Extract the [x, y] coordinate from the center of the cell holding the provided text.  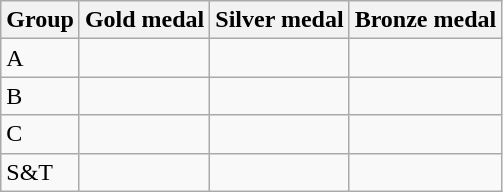
A [40, 58]
Gold medal [144, 20]
Bronze medal [426, 20]
S&T [40, 172]
Group [40, 20]
B [40, 96]
C [40, 134]
Silver medal [280, 20]
